Detect which cell encompasses the target text, then output its [X, Y] center coordinate. 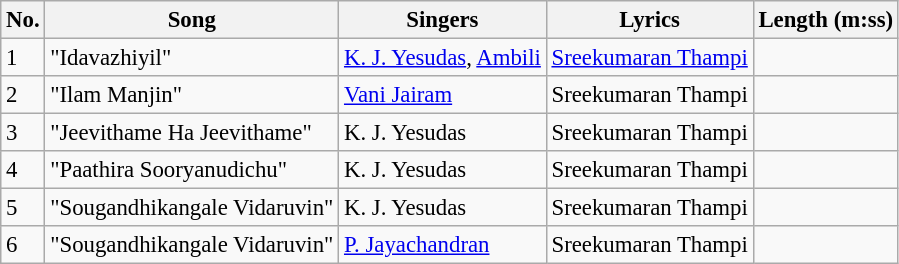
Lyrics [650, 20]
Singers [442, 20]
3 [23, 133]
5 [23, 208]
No. [23, 20]
K. J. Yesudas, Ambili [442, 58]
Length (m:ss) [826, 20]
6 [23, 245]
Song [192, 20]
"Paathira Sooryanudichu" [192, 170]
Vani Jairam [442, 95]
1 [23, 58]
P. Jayachandran [442, 245]
"Ilam Manjin" [192, 95]
"Idavazhiyil" [192, 58]
"Jeevithame Ha Jeevithame" [192, 133]
2 [23, 95]
4 [23, 170]
